Return the (X, Y) coordinate for the center point of the cell that contains the specified text.  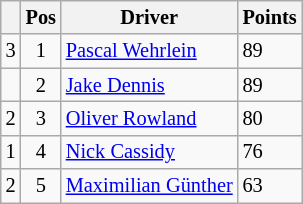
63 (270, 186)
76 (270, 152)
Points (270, 17)
Nick Cassidy (150, 152)
Maximilian Günther (150, 186)
4 (41, 152)
Oliver Rowland (150, 118)
80 (270, 118)
Jake Dennis (150, 85)
Pos (41, 17)
5 (41, 186)
Pascal Wehrlein (150, 51)
Driver (150, 17)
